Determine the [x, y] coordinate at the center of the cell enclosing the given text.  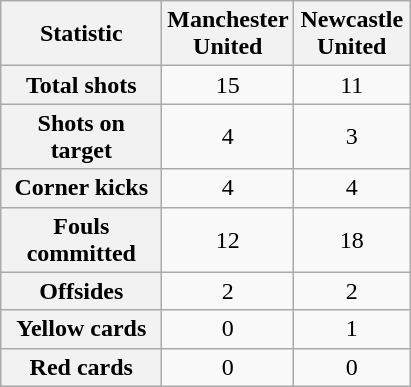
Fouls committed [82, 240]
Newcastle United [352, 34]
18 [352, 240]
15 [228, 85]
Red cards [82, 367]
11 [352, 85]
Offsides [82, 291]
Yellow cards [82, 329]
3 [352, 136]
Corner kicks [82, 188]
Total shots [82, 85]
12 [228, 240]
Statistic [82, 34]
Shots on target [82, 136]
1 [352, 329]
Manchester United [228, 34]
